Find where the given text appears and provide that cell's center as (x, y) coordinate. 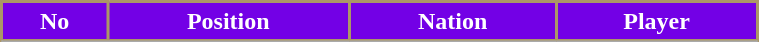
Nation (452, 22)
Player (656, 22)
Position (228, 22)
No (55, 22)
